Search for the cell housing the specified text and yield its (x, y) center coordinate. 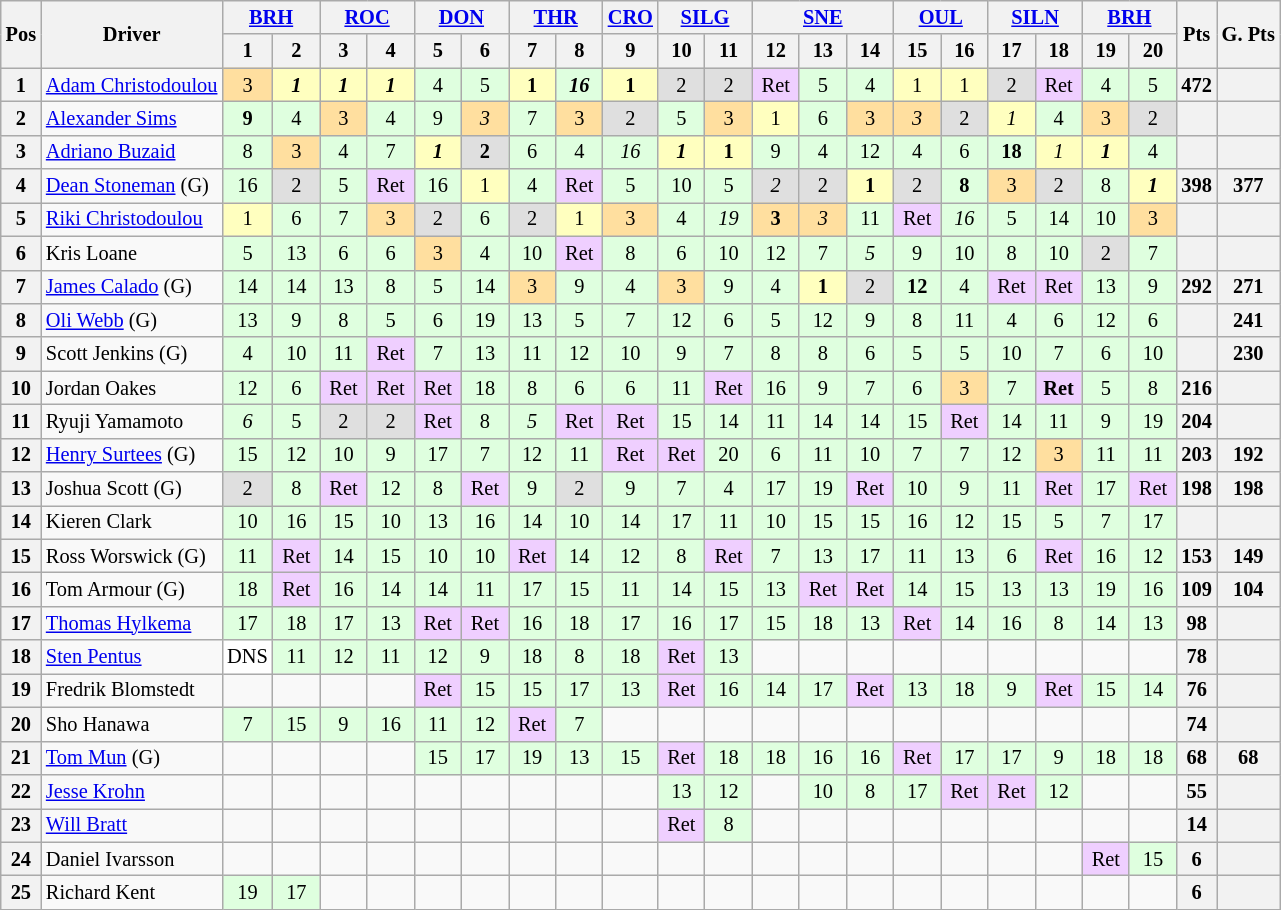
104 (1248, 589)
109 (1197, 589)
Pts (1197, 34)
271 (1248, 287)
Ross Worswick (G) (132, 556)
SILG (705, 17)
22 (21, 791)
Thomas Hylkema (132, 623)
Will Bratt (132, 825)
OUL (941, 17)
DON (461, 17)
Jordan Oakes (132, 388)
ROC (367, 17)
Tom Mun (G) (132, 758)
23 (21, 825)
Tom Armour (G) (132, 589)
Fredrik Blomstedt (132, 690)
Sho Hanawa (132, 724)
James Calado (G) (132, 287)
Dean Stoneman (G) (132, 186)
Henry Surtees (G) (132, 455)
Ryuji Yamamoto (132, 421)
Joshua Scott (G) (132, 489)
472 (1197, 85)
SNE (822, 17)
24 (21, 859)
G. Pts (1248, 34)
216 (1197, 388)
21 (21, 758)
78 (1197, 657)
230 (1248, 354)
377 (1248, 186)
Scott Jenkins (G) (132, 354)
Kris Loane (132, 253)
241 (1248, 320)
Driver (132, 34)
192 (1248, 455)
Richard Kent (132, 892)
153 (1197, 556)
74 (1197, 724)
Sten Pentus (132, 657)
98 (1197, 623)
55 (1197, 791)
292 (1197, 287)
CRO (630, 17)
149 (1248, 556)
Adam Christodoulou (132, 85)
Jesse Krohn (132, 791)
Kieren Clark (132, 522)
25 (21, 892)
398 (1197, 186)
THR (556, 17)
Pos (21, 34)
Riki Christodoulou (132, 219)
Oli Webb (G) (132, 320)
Alexander Sims (132, 118)
76 (1197, 690)
DNS (247, 657)
SILN (1035, 17)
Daniel Ivarsson (132, 859)
203 (1197, 455)
Adriano Buzaid (132, 152)
204 (1197, 421)
